Determine the [X, Y] coordinate at the center of the cell enclosing the given text.  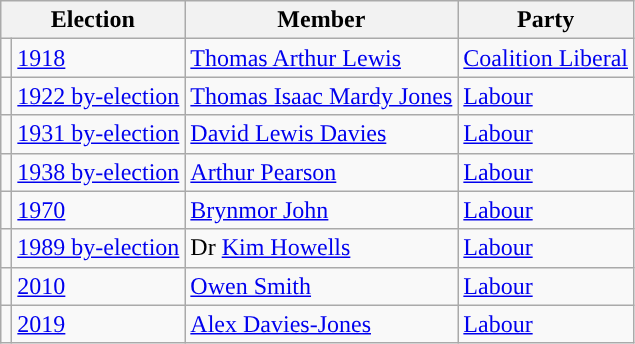
Coalition Liberal [546, 58]
Brynmor John [322, 210]
1922 by-election [98, 96]
Member [322, 20]
Alex Davies-Jones [322, 324]
Dr Kim Howells [322, 248]
Owen Smith [322, 286]
1989 by-election [98, 248]
Party [546, 20]
1931 by-election [98, 134]
Election [93, 20]
2010 [98, 286]
1970 [98, 210]
Thomas Arthur Lewis [322, 58]
Thomas Isaac Mardy Jones [322, 96]
2019 [98, 324]
1918 [98, 58]
Arthur Pearson [322, 172]
1938 by-election [98, 172]
David Lewis Davies [322, 134]
